From the cell containing the given text, extract its center point as [x, y] coordinate. 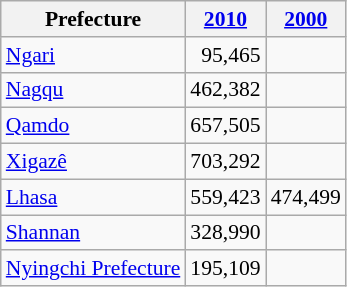
Prefecture [94, 19]
Nagqu [94, 90]
559,423 [225, 197]
474,499 [306, 197]
657,505 [225, 126]
2010 [225, 19]
Shannan [94, 233]
Xigazê [94, 162]
95,465 [225, 55]
195,109 [225, 269]
2000 [306, 19]
Ngari [94, 55]
Nyingchi Prefecture [94, 269]
703,292 [225, 162]
328,990 [225, 233]
Lhasa [94, 197]
462,382 [225, 90]
Qamdo [94, 126]
